Determine the [x, y] coordinate at the center of the cell enclosing the given text.  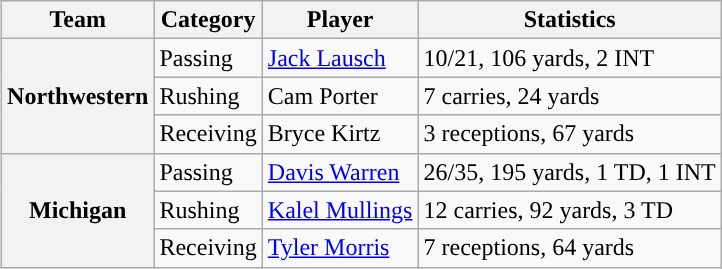
Cam Porter [340, 96]
Team [78, 20]
Michigan [78, 210]
Tyler Morris [340, 248]
Kalel Mullings [340, 210]
12 carries, 92 yards, 3 TD [570, 210]
Northwestern [78, 96]
Player [340, 20]
Bryce Kirtz [340, 134]
10/21, 106 yards, 2 INT [570, 58]
Jack Lausch [340, 58]
26/35, 195 yards, 1 TD, 1 INT [570, 172]
3 receptions, 67 yards [570, 134]
7 carries, 24 yards [570, 96]
Davis Warren [340, 172]
Category [208, 20]
Statistics [570, 20]
7 receptions, 64 yards [570, 248]
